Identify which cell holds the provided text, then report its [x, y] central coordinate. 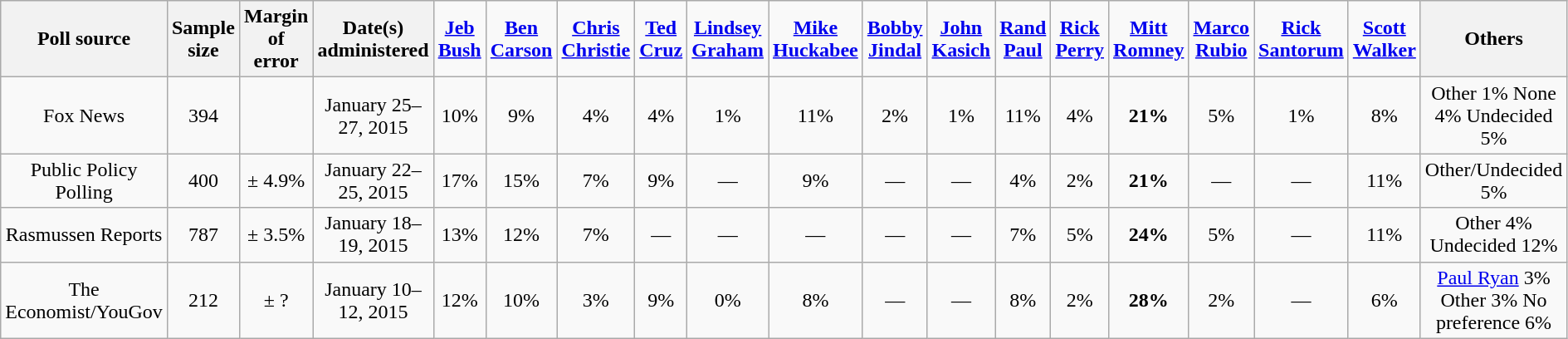
Marco Rubio [1222, 39]
Ted Cruz [661, 39]
0% [728, 300]
28% [1149, 300]
Margin of error [276, 39]
± 4.9% [276, 181]
± ? [276, 300]
Lindsey Graham [728, 39]
15% [521, 181]
212 [203, 300]
Other 4% Undecided 12% [1493, 234]
Others [1493, 39]
Rand Paul [1023, 39]
January 18–19, 2015 [374, 234]
Poll source [85, 39]
Scott Walker [1385, 39]
Bobby Jindal [895, 39]
Date(s) administered [374, 39]
Mitt Romney [1149, 39]
Sample size [203, 39]
± 3.5% [276, 234]
Jeb Bush [460, 39]
Paul Ryan 3% Other 3% No preference 6% [1493, 300]
Rick Perry [1080, 39]
3% [596, 300]
Ben Carson [521, 39]
Chris Christie [596, 39]
13% [460, 234]
Mike Huckabee [816, 39]
January 10–12, 2015 [374, 300]
17% [460, 181]
The Economist/YouGov [85, 300]
787 [203, 234]
Other/Undecided 5% [1493, 181]
John Kasich [961, 39]
January 25–27, 2015 [374, 115]
394 [203, 115]
24% [1149, 234]
January 22–25, 2015 [374, 181]
Fox News [85, 115]
6% [1385, 300]
Public Policy Polling [85, 181]
Rasmussen Reports [85, 234]
Other 1% None 4% Undecided 5% [1493, 115]
Rick Santorum [1302, 39]
400 [203, 181]
